For the text-containing cell, return its midpoint in (x, y) coordinate format. 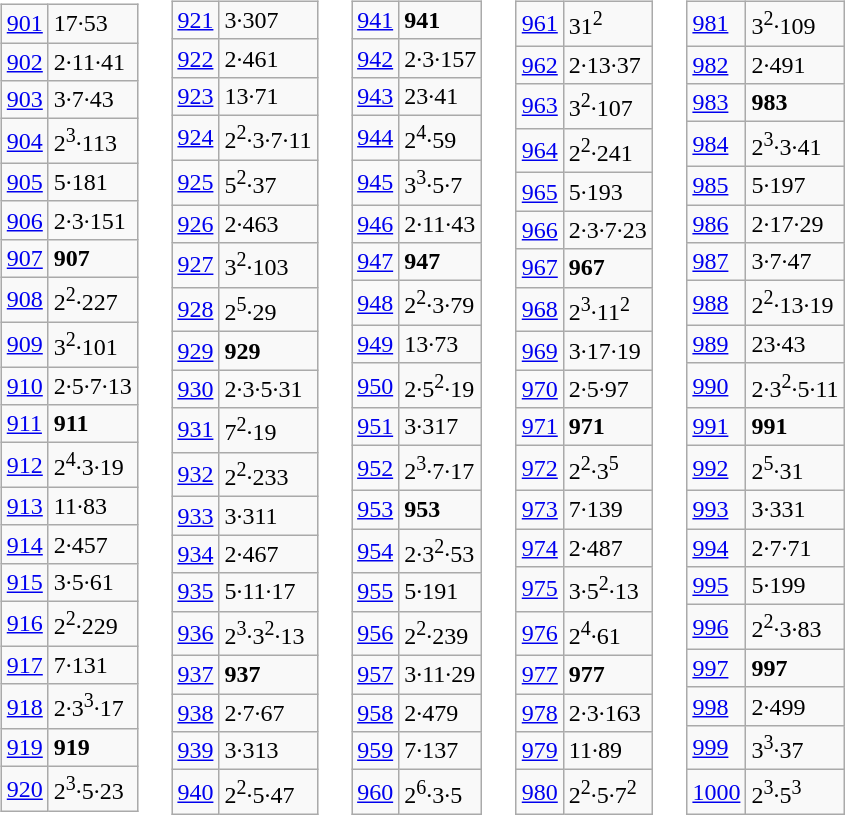
33·37 (795, 748)
23·41 (440, 96)
72·19 (268, 430)
2·11·43 (440, 224)
22·13·19 (795, 304)
999 (716, 748)
985 (716, 185)
5·197 (795, 185)
959 (376, 751)
913 (24, 506)
960 (376, 792)
963 (540, 106)
930 (196, 389)
934 (196, 554)
11·89 (608, 751)
915 (24, 582)
995 (716, 586)
976 (540, 634)
3·311 (268, 516)
973 (540, 509)
17·53 (92, 23)
943 (376, 96)
3·307 (268, 20)
1000 (716, 792)
908 (24, 300)
972 (540, 468)
926 (196, 224)
955 (376, 592)
5·193 (608, 192)
23·53 (795, 792)
3·11·29 (440, 675)
23·7·17 (440, 468)
940 (196, 792)
2·461 (268, 58)
909 (24, 344)
946 (376, 224)
24·59 (440, 138)
936 (196, 634)
950 (376, 386)
958 (376, 713)
970 (540, 389)
5·191 (440, 592)
2·3·151 (92, 220)
24·3·19 (92, 466)
994 (716, 548)
2·32·53 (440, 552)
22·239 (440, 634)
3·331 (795, 509)
969 (540, 351)
990 (716, 386)
939 (196, 751)
962 (540, 65)
923 (196, 96)
974 (540, 548)
918 (24, 706)
23·5·23 (92, 790)
925 (196, 182)
902 (24, 62)
23·32·13 (268, 634)
942 (376, 58)
993 (716, 509)
23·112 (608, 310)
945 (376, 182)
22·241 (608, 150)
978 (540, 713)
32·107 (608, 106)
5·11·17 (268, 592)
2·7·71 (795, 548)
961 (540, 24)
2·5·97 (608, 389)
949 (376, 344)
933 (196, 516)
904 (24, 142)
935 (196, 592)
2·3·7·23 (608, 230)
944 (376, 138)
975 (540, 590)
920 (24, 790)
922 (196, 58)
2·52·19 (440, 386)
2·463 (268, 224)
3·17·19 (608, 351)
22·233 (268, 474)
998 (716, 706)
22·35 (608, 468)
931 (196, 430)
957 (376, 675)
33·5·7 (440, 182)
982 (716, 65)
986 (716, 224)
996 (716, 628)
2·457 (92, 544)
2·7·67 (268, 713)
2·3·157 (440, 58)
2·3·5·31 (268, 389)
901 (24, 23)
2·499 (795, 706)
22·3·7·11 (268, 138)
905 (24, 182)
924 (196, 138)
2·5·7·13 (92, 386)
916 (24, 624)
32·109 (795, 24)
964 (540, 150)
2·491 (795, 65)
984 (716, 144)
2·11·41 (92, 62)
914 (24, 544)
988 (716, 304)
7·137 (440, 751)
52·37 (268, 182)
22·5·72 (608, 792)
11·83 (92, 506)
992 (716, 468)
965 (540, 192)
5·199 (795, 586)
906 (24, 220)
23·113 (92, 142)
24·61 (608, 634)
3·317 (440, 427)
928 (196, 310)
2·3·163 (608, 713)
22·3·83 (795, 628)
912 (24, 466)
987 (716, 262)
910 (24, 386)
13·71 (268, 96)
981 (716, 24)
2·467 (268, 554)
5·181 (92, 182)
25·31 (795, 468)
23·3·41 (795, 144)
948 (376, 304)
917 (24, 665)
989 (716, 344)
932 (196, 474)
2·13·37 (608, 65)
7·139 (608, 509)
951 (376, 427)
927 (196, 266)
23·43 (795, 344)
13·73 (440, 344)
3·7·47 (795, 262)
921 (196, 20)
3·313 (268, 751)
903 (24, 100)
3·52·13 (608, 590)
956 (376, 634)
2·32·5·11 (795, 386)
22·227 (92, 300)
954 (376, 552)
2·17·29 (795, 224)
32·101 (92, 344)
25·29 (268, 310)
979 (540, 751)
980 (540, 792)
938 (196, 713)
2·33·17 (92, 706)
2·487 (608, 548)
312 (608, 24)
26·3·5 (440, 792)
2·479 (440, 713)
3·7·43 (92, 100)
22·5·47 (268, 792)
3·5·61 (92, 582)
952 (376, 468)
7·131 (92, 665)
32·103 (268, 266)
966 (540, 230)
968 (540, 310)
22·229 (92, 624)
22·3·79 (440, 304)
